Determine the (X, Y) coordinate at the center of the cell enclosing the given text.  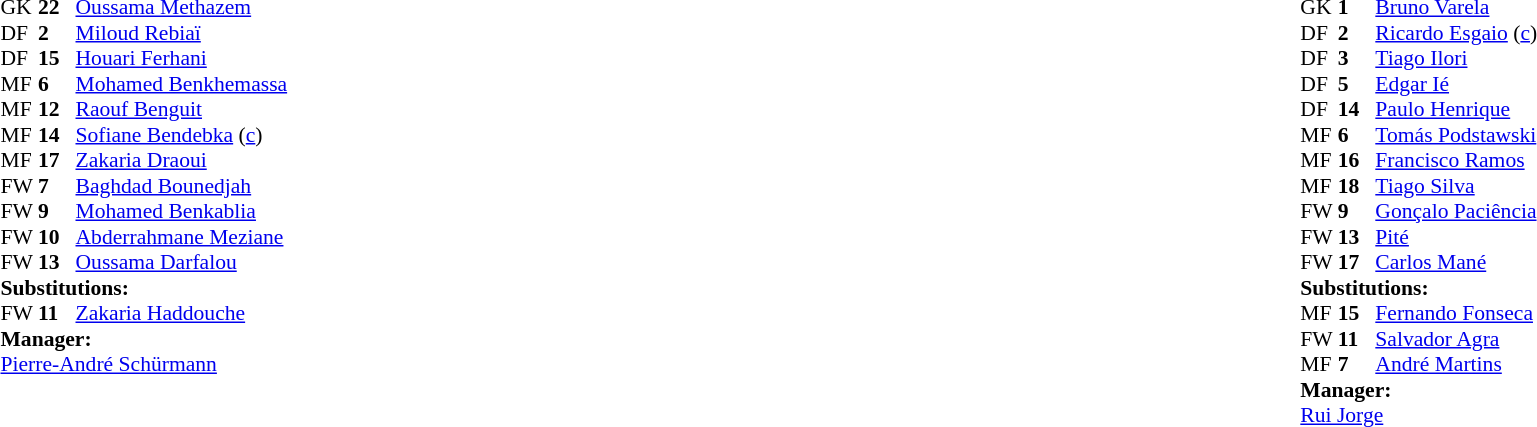
Pierre-André Schürmann (144, 365)
16 (1357, 161)
Zakaria Haddouche (182, 313)
Edgar Ié (1456, 84)
Gonçalo Paciência (1456, 211)
Abderrahmane Meziane (182, 237)
18 (1357, 186)
Fernando Fonseca (1456, 313)
10 (57, 237)
Houari Ferhani (182, 59)
Ricardo Esgaio (c) (1456, 33)
Carlos Mané (1456, 263)
Sofiane Bendebka (c) (182, 135)
Miloud Rebiaï (182, 33)
12 (57, 109)
Pité (1456, 237)
Francisco Ramos (1456, 161)
Mohamed Benkhemassa (182, 84)
Baghdad Bounedjah (182, 186)
Tiago Ilori (1456, 59)
Tomás Podstawski (1456, 135)
Oussama Darfalou (182, 263)
3 (1357, 59)
Zakaria Draoui (182, 161)
Tiago Silva (1456, 186)
Paulo Henrique (1456, 109)
Mohamed Benkablia (182, 211)
5 (1357, 84)
Salvador Agra (1456, 339)
André Martins (1456, 365)
Raouf Benguit (182, 109)
